Pinpoint the cell where the given text exists, returning its (X, Y) midpoint coordinate. 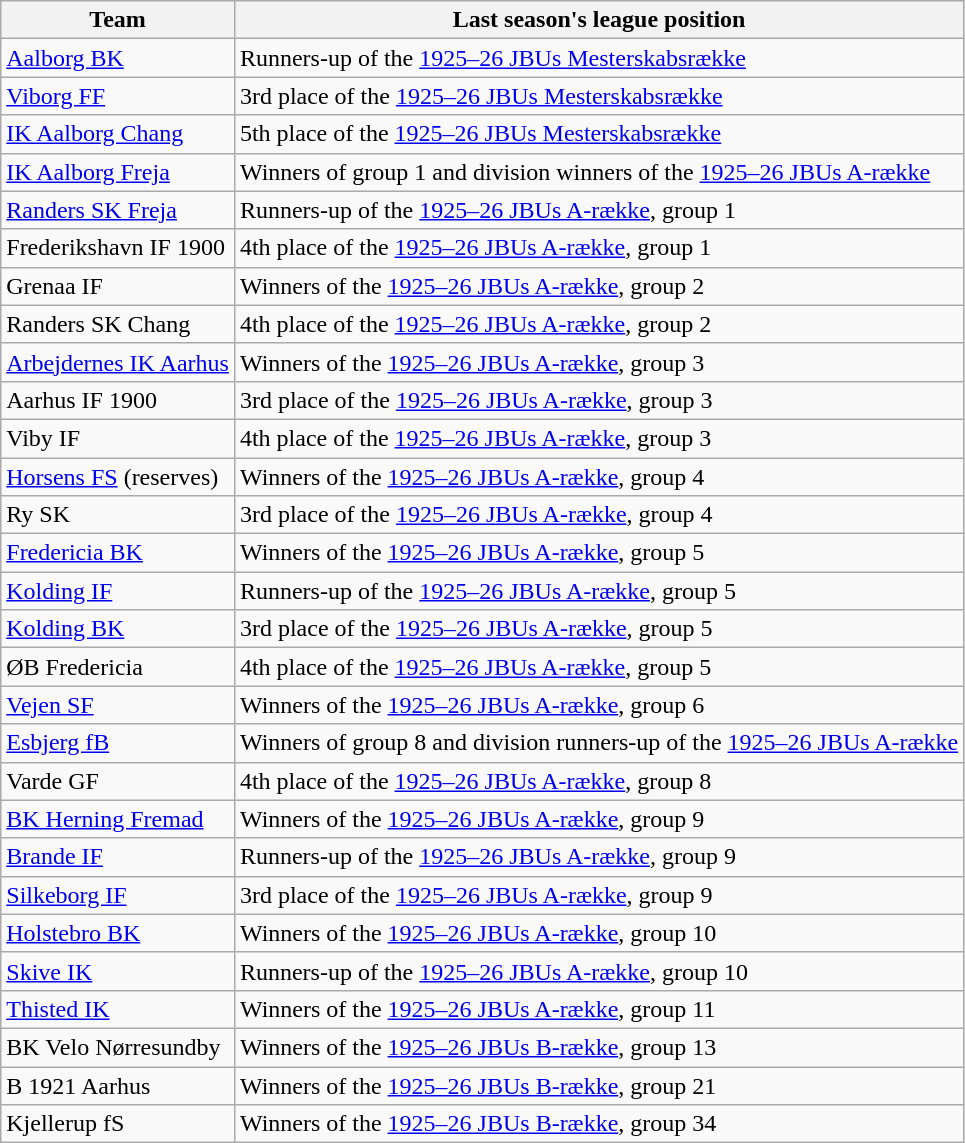
BK Velo Nørresundby (118, 1047)
Runners-up of the 1925–26 JBUs A-række, group 10 (598, 971)
B 1921 Aarhus (118, 1085)
Winners of the 1925–26 JBUs A-række, group 2 (598, 286)
4th place of the 1925–26 JBUs A-række, group 3 (598, 438)
Kolding BK (118, 629)
Winners of group 1 and division winners of the 1925–26 JBUs A-række (598, 172)
4th place of the 1925–26 JBUs A-række, group 2 (598, 324)
Arbejdernes IK Aarhus (118, 362)
Randers SK Chang (118, 324)
Runners-up of the 1925–26 JBUs A-række, group 5 (598, 591)
3rd place of the 1925–26 JBUs A-række, group 9 (598, 895)
Skive IK (118, 971)
Aarhus IF 1900 (118, 400)
IK Aalborg Chang (118, 134)
4th place of the 1925–26 JBUs A-række, group 5 (598, 667)
Winners of group 8 and division runners-up of the 1925–26 JBUs A-række (598, 743)
Randers SK Freja (118, 210)
Esbjerg fB (118, 743)
Holstebro BK (118, 933)
BK Herning Fremad (118, 819)
3rd place of the 1925–26 JBUs A-række, group 5 (598, 629)
Winners of the 1925–26 JBUs A-række, group 9 (598, 819)
Varde GF (118, 781)
Runners-up of the 1925–26 JBUs Mesterskabsrække (598, 58)
Winners of the 1925–26 JBUs B-række, group 13 (598, 1047)
Brande IF (118, 857)
Team (118, 20)
Fredericia BK (118, 553)
3rd place of the 1925–26 JBUs Mesterskabsrække (598, 96)
Viborg FF (118, 96)
Winners of the 1925–26 JBUs B-række, group 34 (598, 1124)
3rd place of the 1925–26 JBUs A-række, group 3 (598, 400)
Horsens FS (reserves) (118, 477)
Last season's league position (598, 20)
Aalborg BK (118, 58)
Winners of the 1925–26 JBUs A-række, group 11 (598, 1009)
Grenaa IF (118, 286)
4th place of the 1925–26 JBUs A-række, group 1 (598, 248)
Viby IF (118, 438)
Winners of the 1925–26 JBUs A-række, group 10 (598, 933)
Silkeborg IF (118, 895)
Kjellerup fS (118, 1124)
Winners of the 1925–26 JBUs A-række, group 6 (598, 705)
Kolding IF (118, 591)
Winners of the 1925–26 JBUs A-række, group 4 (598, 477)
Thisted IK (118, 1009)
Vejen SF (118, 705)
Winners of the 1925–26 JBUs A-række, group 3 (598, 362)
Winners of the 1925–26 JBUs A-række, group 5 (598, 553)
4th place of the 1925–26 JBUs A-række, group 8 (598, 781)
Ry SK (118, 515)
Winners of the 1925–26 JBUs B-række, group 21 (598, 1085)
ØB Fredericia (118, 667)
5th place of the 1925–26 JBUs Mesterskabsrække (598, 134)
IK Aalborg Freja (118, 172)
Frederikshavn IF 1900 (118, 248)
Runners-up of the 1925–26 JBUs A-række, group 9 (598, 857)
Runners-up of the 1925–26 JBUs A-række, group 1 (598, 210)
3rd place of the 1925–26 JBUs A-række, group 4 (598, 515)
